Return [X, Y] of the center of cell containing provided text 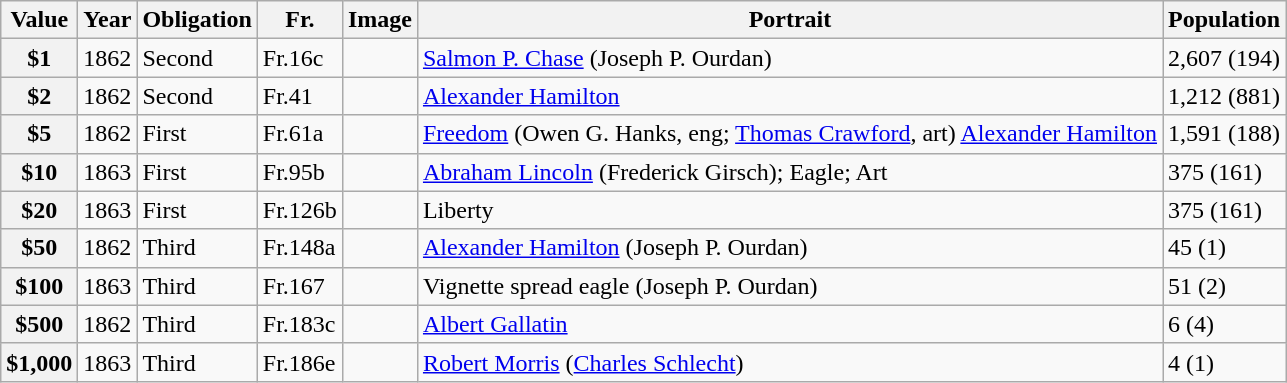
$20 [40, 210]
Fr.183c [300, 324]
Liberty [790, 210]
Salmon P. Chase (Joseph P. Ourdan) [790, 58]
Fr. [300, 20]
$1,000 [40, 362]
Fr.126b [300, 210]
Fr.41 [300, 96]
1,212 (881) [1224, 96]
$2 [40, 96]
45 (1) [1224, 248]
Fr.186e [300, 362]
Image [380, 20]
1,591 (188) [1224, 134]
Alexander Hamilton (Joseph P. Ourdan) [790, 248]
Fr.95b [300, 172]
Abraham Lincoln (Frederick Girsch); Eagle; Art [790, 172]
Year [108, 20]
Albert Gallatin [790, 324]
Vignette spread eagle (Joseph P. Ourdan) [790, 286]
Fr.148a [300, 248]
Value [40, 20]
$50 [40, 248]
Freedom (Owen G. Hanks, eng; Thomas Crawford, art) Alexander Hamilton [790, 134]
$5 [40, 134]
$100 [40, 286]
$500 [40, 324]
4 (1) [1224, 362]
Portrait [790, 20]
2,607 (194) [1224, 58]
$1 [40, 58]
Obligation [197, 20]
Alexander Hamilton [790, 96]
Robert Morris (Charles Schlecht) [790, 362]
51 (2) [1224, 286]
Population [1224, 20]
6 (4) [1224, 324]
$10 [40, 172]
Fr.61a [300, 134]
Fr.167 [300, 286]
Fr.16c [300, 58]
